Return the (X, Y) coordinate for the center point of the cell that contains the specified text.  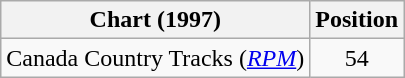
54 (357, 58)
Chart (1997) (156, 20)
Canada Country Tracks (RPM) (156, 58)
Position (357, 20)
